Identify which cell holds the provided text, then report its (x, y) central coordinate. 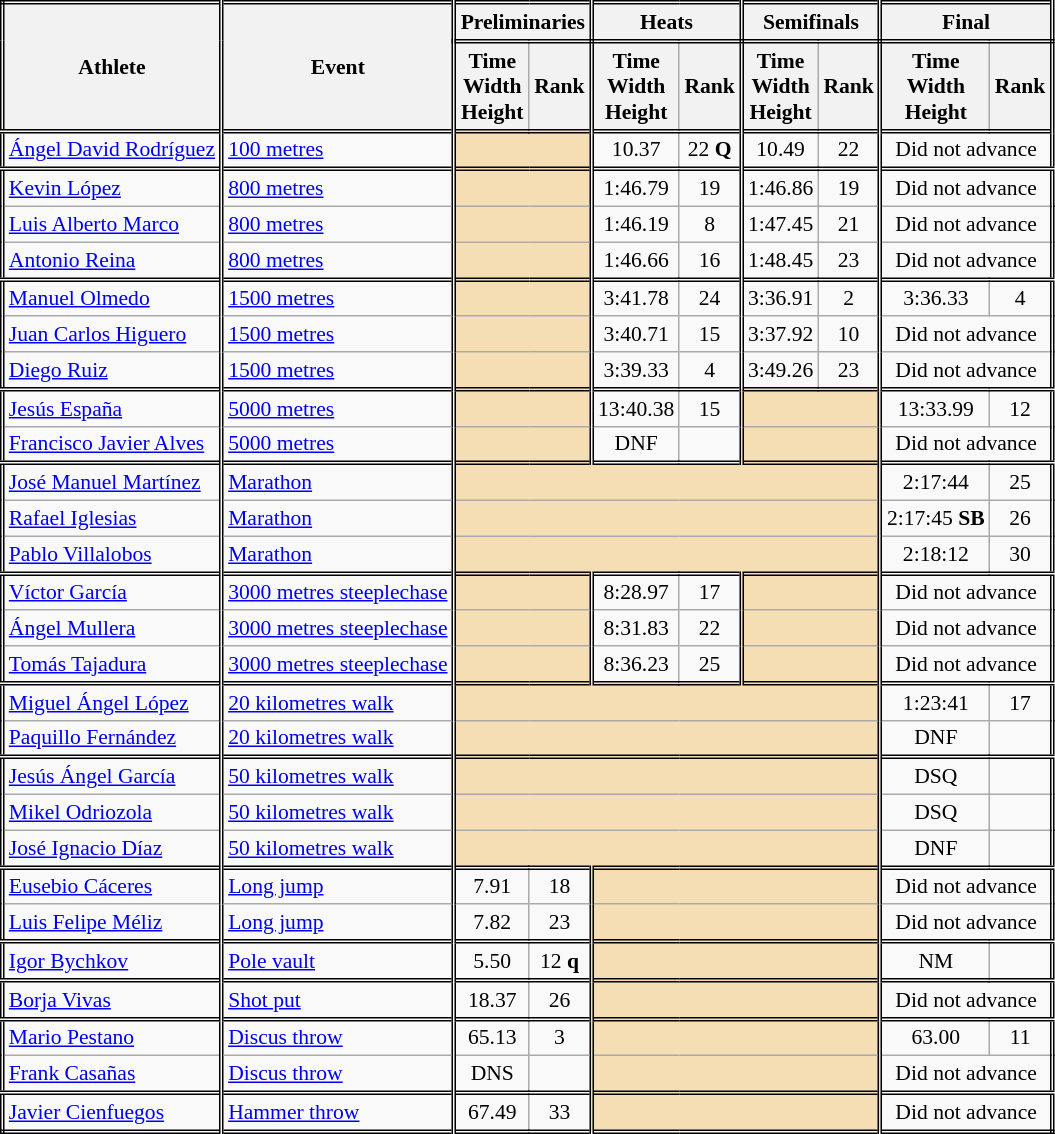
1:48.45 (780, 260)
Luis Felipe Méliz (112, 924)
Francisco Javier Alves (112, 444)
Pole vault (338, 962)
3:36.91 (780, 298)
Diego Ruiz (112, 370)
Kevin López (112, 188)
1:46.19 (636, 225)
Event (338, 67)
DNS (492, 1074)
Eusebio Cáceres (112, 886)
Ángel David Rodríguez (112, 150)
12 q (560, 962)
José Manuel Martínez (112, 482)
Borja Vivas (112, 1000)
1:23:41 (934, 702)
3:36.33 (934, 298)
Antonio Reina (112, 260)
2 (849, 298)
8 (710, 225)
Final (966, 22)
2:17:44 (934, 482)
21 (849, 225)
10.49 (780, 150)
1:46.86 (780, 188)
Preliminaries (522, 22)
Mikel Odriozola (112, 813)
Frank Casañas (112, 1074)
Rafael Iglesias (112, 519)
2:18:12 (934, 554)
Juan Carlos Higuero (112, 335)
Javier Cienfuegos (112, 1112)
1:47.45 (780, 225)
Mario Pestano (112, 1038)
Miguel Ángel López (112, 702)
30 (1021, 554)
16 (710, 260)
3:41.78 (636, 298)
Jesús España (112, 408)
Semifinals (810, 22)
Ángel Mullera (112, 629)
Víctor García (112, 592)
10.37 (636, 150)
67.49 (492, 1112)
22 Q (710, 150)
Igor Bychkov (112, 962)
11 (1021, 1038)
3 (560, 1038)
Paquillo Fernández (112, 738)
7.91 (492, 886)
José Ignacio Díaz (112, 848)
Luis Alberto Marco (112, 225)
13:40.38 (636, 408)
33 (560, 1112)
24 (710, 298)
1:46.66 (636, 260)
Jesús Ángel García (112, 776)
18.37 (492, 1000)
100 metres (338, 150)
3:39.33 (636, 370)
8:28.97 (636, 592)
2:17:45 SB (934, 519)
65.13 (492, 1038)
1:46.79 (636, 188)
NM (934, 962)
Hammer throw (338, 1112)
7.82 (492, 924)
3:37.92 (780, 335)
5.50 (492, 962)
63.00 (934, 1038)
Heats (667, 22)
3:49.26 (780, 370)
18 (560, 886)
10 (849, 335)
3:40.71 (636, 335)
Tomás Tajadura (112, 664)
13:33.99 (934, 408)
Manuel Olmedo (112, 298)
8:36.23 (636, 664)
8:31.83 (636, 629)
12 (1021, 408)
Pablo Villalobos (112, 554)
Shot put (338, 1000)
Athlete (112, 67)
